For the text-containing cell, return its midpoint in [x, y] coordinate format. 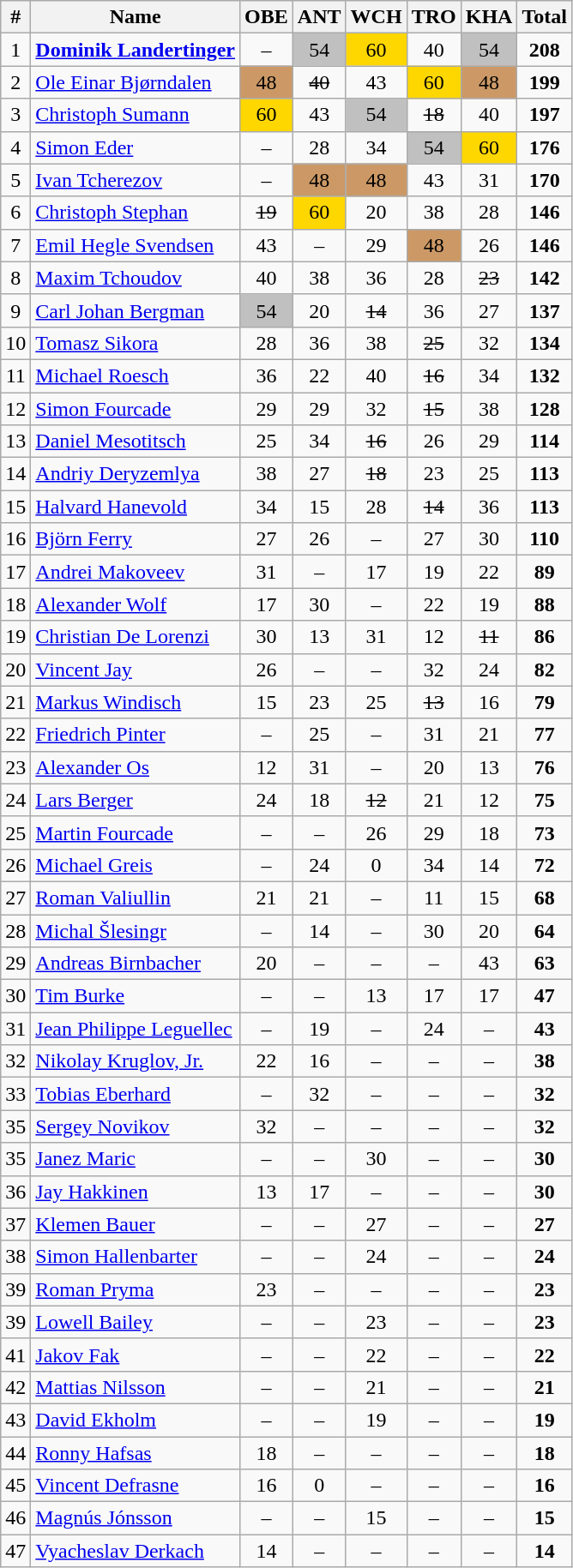
199 [545, 82]
110 [545, 539]
41 [15, 1355]
Mattias Nilsson [136, 1387]
# [15, 17]
Alexander Wolf [136, 604]
76 [545, 767]
Sergey Novikov [136, 1126]
128 [545, 409]
89 [545, 572]
Christoph Sumann [136, 115]
Klemen Bauer [136, 1224]
9 [15, 310]
5 [15, 180]
Simon Fourcade [136, 409]
134 [545, 343]
Michal Šlesingr [136, 930]
Simon Eder [136, 147]
Nikolay Kruglov, Jr. [136, 1061]
137 [545, 310]
Ivan Tcherezov [136, 180]
114 [545, 442]
Andriy Deryzemlya [136, 474]
Total [545, 17]
Magnús Jónsson [136, 1518]
75 [545, 800]
Vyacheslav Derkach [136, 1551]
63 [545, 964]
KHA [489, 17]
Daniel Mesotitsch [136, 442]
Christoph Stephan [136, 213]
4 [15, 147]
170 [545, 180]
OBE [267, 17]
Tim Burke [136, 996]
Tomasz Sikora [136, 343]
42 [15, 1387]
Markus Windisch [136, 702]
Jean Philippe Leguellec [136, 1029]
Tobias Eberhard [136, 1094]
Vincent Jay [136, 670]
197 [545, 115]
64 [545, 930]
Roman Valiullin [136, 898]
2 [15, 82]
6 [15, 213]
Janez Maric [136, 1159]
73 [545, 832]
7 [15, 245]
88 [545, 604]
Lars Berger [136, 800]
72 [545, 865]
68 [545, 898]
79 [545, 702]
TRO [434, 17]
82 [545, 670]
Carl Johan Bergman [136, 310]
Jakov Fak [136, 1355]
44 [15, 1453]
Halvard Hanevold [136, 507]
ANT [319, 17]
Michael Roesch [136, 375]
45 [15, 1486]
46 [15, 1518]
33 [15, 1094]
Ronny Hafsas [136, 1453]
Alexander Os [136, 767]
Andrei Makoveev [136, 572]
176 [545, 147]
Lowell Bailey [136, 1322]
Björn Ferry [136, 539]
208 [545, 50]
Christian De Lorenzi [136, 637]
Roman Pryma [136, 1289]
Vincent Defrasne [136, 1486]
Friedrich Pinter [136, 735]
37 [15, 1224]
3 [15, 115]
Simon Hallenbarter [136, 1257]
Dominik Landertinger [136, 50]
8 [15, 278]
WCH [376, 17]
10 [15, 343]
Martin Fourcade [136, 832]
Andreas Birnbacher [136, 964]
David Ekholm [136, 1420]
1 [15, 50]
Maxim Tchoudov [136, 278]
86 [545, 637]
Emil Hegle Svendsen [136, 245]
142 [545, 278]
Jay Hakkinen [136, 1192]
Michael Greis [136, 865]
Ole Einar Bjørndalen [136, 82]
132 [545, 375]
Name [136, 17]
77 [545, 735]
